Return [X, Y] of the center of cell containing provided text 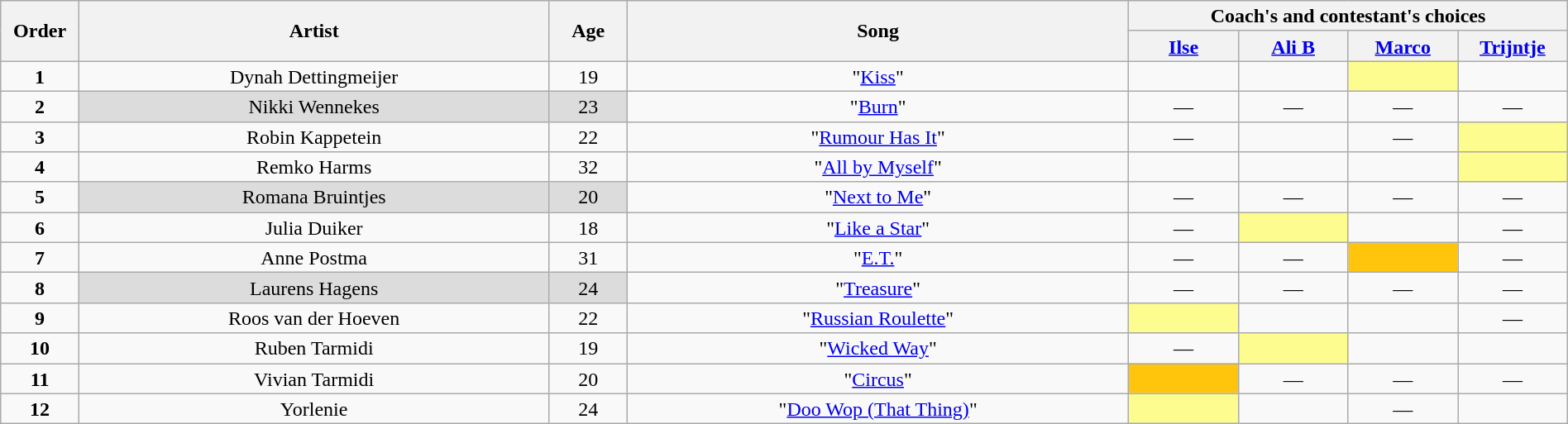
"Doo Wop (That Thing)" [878, 408]
4 [40, 167]
Ilse [1184, 46]
2 [40, 106]
Julia Duiker [313, 228]
3 [40, 137]
9 [40, 317]
Romana Bruintjes [313, 197]
Nikki Wennekes [313, 106]
"All by Myself" [878, 167]
10 [40, 349]
Dynah Dettingmeijer [313, 76]
1 [40, 76]
23 [589, 106]
"E.T." [878, 258]
Anne Postma [313, 258]
"Next to Me" [878, 197]
Song [878, 31]
"Kiss" [878, 76]
8 [40, 288]
Remko Harms [313, 167]
7 [40, 258]
31 [589, 258]
18 [589, 228]
"Wicked Way" [878, 349]
6 [40, 228]
12 [40, 408]
"Rumour Has It" [878, 137]
Robin Kappetein [313, 137]
11 [40, 379]
Coach's and contestant's choices [1348, 17]
"Treasure" [878, 288]
32 [589, 167]
Trijntje [1513, 46]
Laurens Hagens [313, 288]
"Russian Roulette" [878, 317]
Age [589, 31]
Order [40, 31]
Artist [313, 31]
Ruben Tarmidi [313, 349]
"Burn" [878, 106]
Ali B [1293, 46]
Vivian Tarmidi [313, 379]
Roos van der Hoeven [313, 317]
Marco [1403, 46]
"Circus" [878, 379]
"Like a Star" [878, 228]
5 [40, 197]
Yorlenie [313, 408]
